Output the (x, y) coordinate of the center of the cell containing the given text.  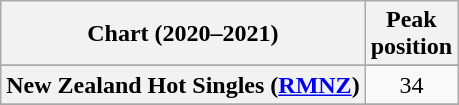
New Zealand Hot Singles (RMNZ) (183, 85)
Chart (2020–2021) (183, 34)
34 (411, 85)
Peakposition (411, 34)
